Detect which cell encompasses the target text, then output its (X, Y) center coordinate. 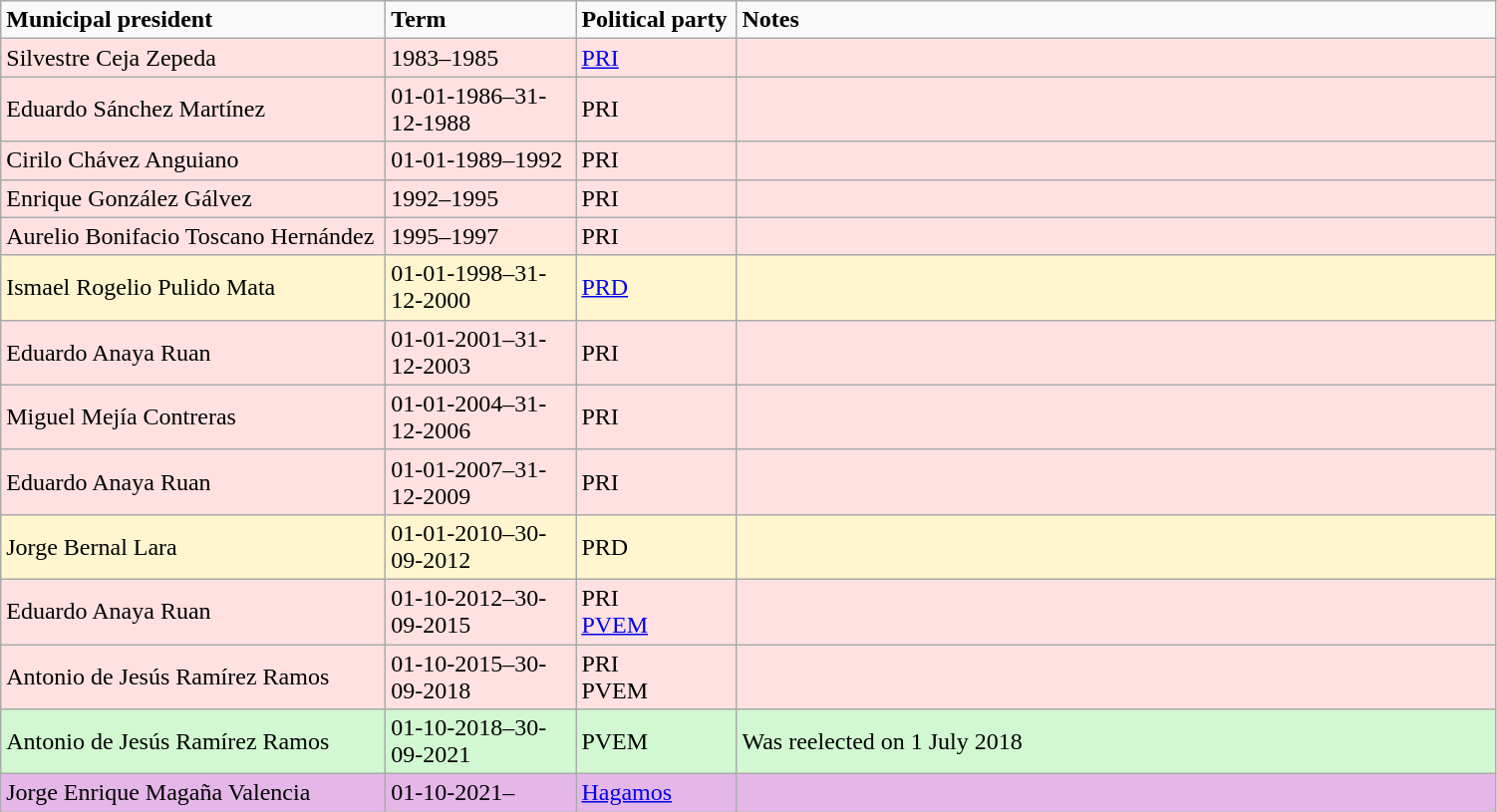
01-01-2007–31-12-2009 (480, 482)
01-10-2021– (480, 793)
Cirilo Chávez Anguiano (193, 160)
Silvestre Ceja Zepeda (193, 58)
Hagamos (656, 793)
01-10-2018–30-09-2021 (480, 741)
PVEM (656, 741)
01-01-2010–30-09-2012 (480, 546)
01-01-1989–1992 (480, 160)
1983–1985 (480, 58)
Notes (1116, 20)
Miguel Mejía Contreras (193, 416)
Political party (656, 20)
1992–1995 (480, 198)
Municipal president (193, 20)
Eduardo Sánchez Martínez (193, 110)
01-01-1986–31-12-1988 (480, 110)
Term (480, 20)
01-01-2004–31-12-2006 (480, 416)
01-10-2015–30-09-2018 (480, 676)
01-01-1998–31-12-2000 (480, 287)
Was reelected on 1 July 2018 (1116, 741)
Jorge Bernal Lara (193, 546)
01-10-2012–30-09-2015 (480, 612)
Enrique González Gálvez (193, 198)
Jorge Enrique Magaña Valencia (193, 793)
Aurelio Bonifacio Toscano Hernández (193, 236)
Ismael Rogelio Pulido Mata (193, 287)
01-01-2001–31-12-2003 (480, 353)
1995–1997 (480, 236)
